Extract the [x, y] coordinate from the center of the cell holding the provided text.  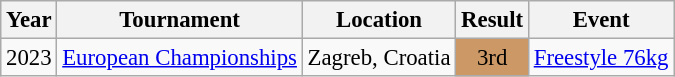
Freestyle 76kg [600, 58]
Event [600, 20]
European Championships [180, 58]
Zagreb, Croatia [379, 58]
Tournament [180, 20]
Location [379, 20]
Result [492, 20]
3rd [492, 58]
2023 [29, 58]
Year [29, 20]
